Determine the [X, Y] coordinate at the center of the cell enclosing the given text.  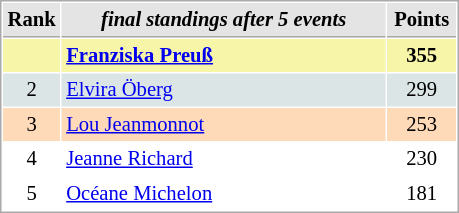
181 [422, 194]
Franziska Preuß [224, 56]
253 [422, 124]
230 [422, 158]
5 [32, 194]
Océane Michelon [224, 194]
Elvira Öberg [224, 90]
4 [32, 158]
299 [422, 90]
Lou Jeanmonnot [224, 124]
3 [32, 124]
Points [422, 20]
2 [32, 90]
Rank [32, 20]
355 [422, 56]
Jeanne Richard [224, 158]
final standings after 5 events [224, 20]
